From the cell containing the given text, extract its center point as [X, Y] coordinate. 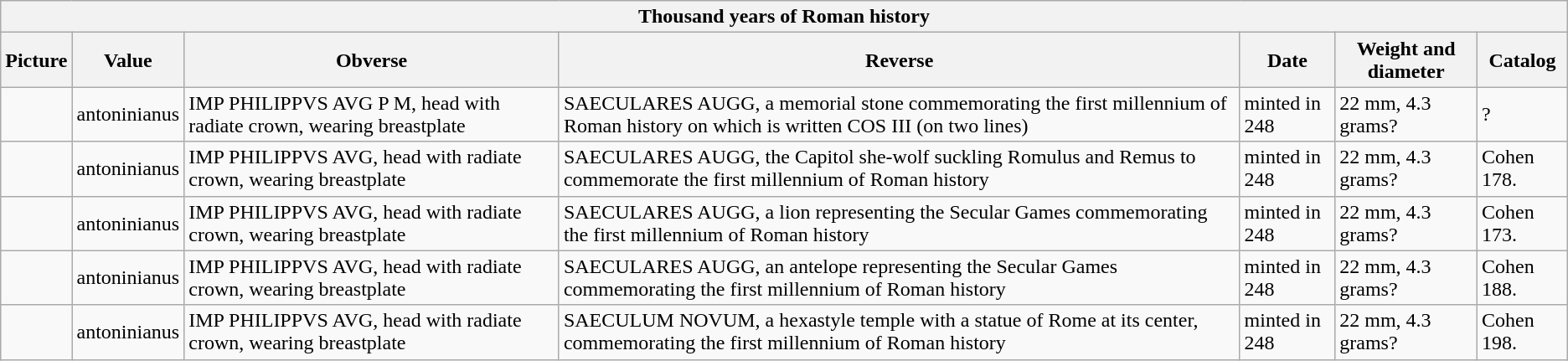
Weight and diameter [1406, 60]
Value [128, 60]
SAECULUM NOVUM, a hexastyle temple with a statue of Rome at its center, commemorating the first millennium of Roman history [900, 332]
Obverse [372, 60]
Cohen 178. [1523, 169]
SAECULARES AUGG, a lion representing the Secular Games commemorating the first millennium of Roman history [900, 223]
? [1523, 114]
SAECULARES AUGG, the Capitol she-wolf suckling Romulus and Remus to commemorate the first millennium of Roman history [900, 169]
Catalog [1523, 60]
Cohen 188. [1523, 278]
Reverse [900, 60]
SAECULARES AUGG, a memorial stone commemorating the first millennium of Roman history on which is written COS III (on two lines) [900, 114]
SAECULARES AUGG, an antelope representing the Secular Games commemorating the first millennium of Roman history [900, 278]
IMP PHILIPPVS AVG P M, head with radiate crown, wearing breastplate [372, 114]
Cohen 198. [1523, 332]
Thousand years of Roman history [784, 17]
Date [1287, 60]
Cohen 173. [1523, 223]
Picture [37, 60]
